Return the (x, y) coordinate for the center point of the cell that contains the specified text.  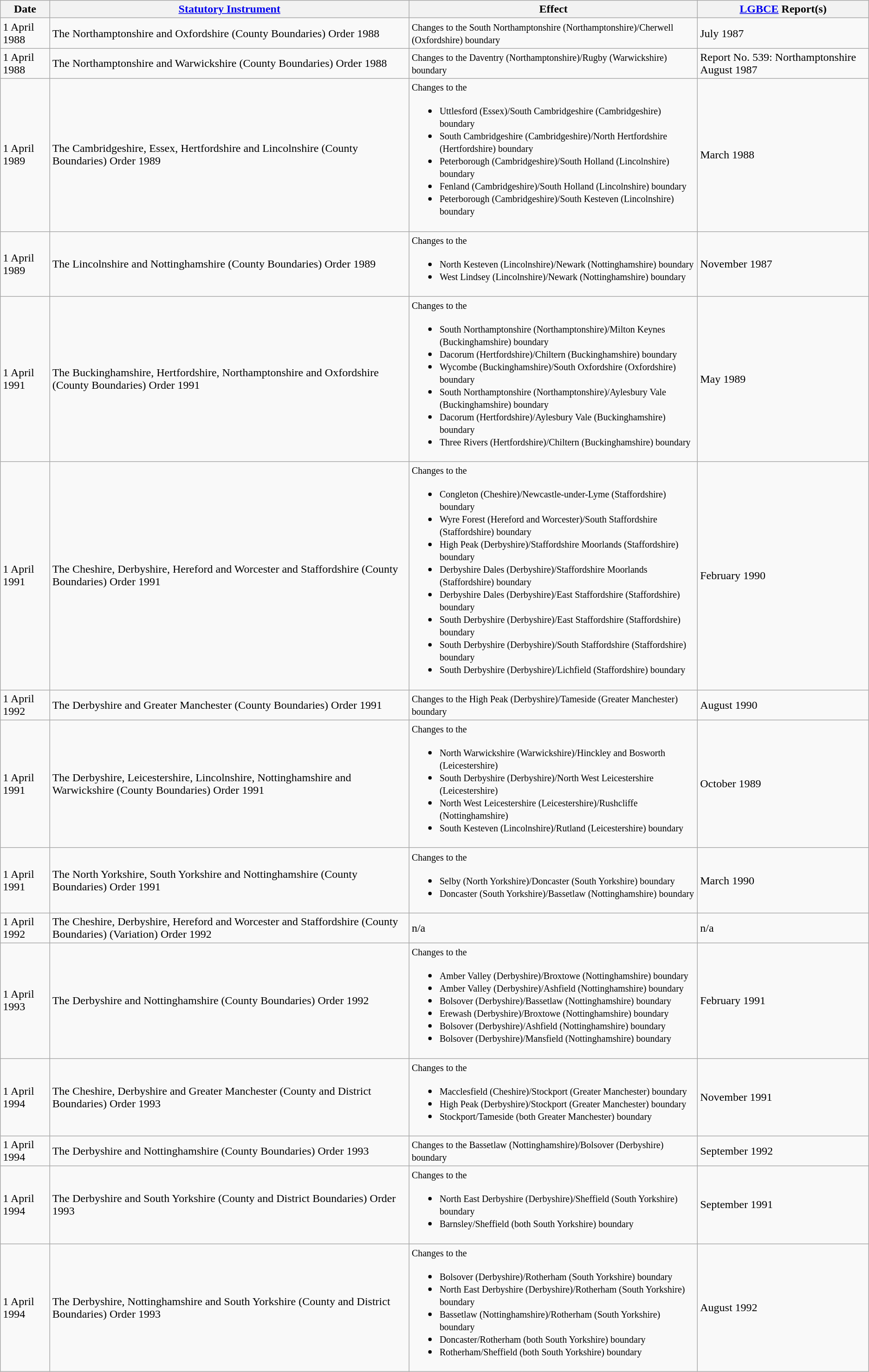
February 1990 (784, 576)
Changes to the High Peak (Derbyshire)/Tameside (Greater Manchester) boundary (553, 705)
The Lincolnshire and Nottinghamshire (County Boundaries) Order 1989 (229, 264)
Changes to theSelby (North Yorkshire)/Doncaster (South Yorkshire) boundaryDoncaster (South Yorkshire)/Bassetlaw (Nottinghamshire) boundary (553, 880)
Changes to theNorth East Derbyshire (Derbyshire)/Sheffield (South Yorkshire) boundaryBarnsley/Sheffield (both South Yorkshire) boundary (553, 1205)
1 April 1993 (25, 1000)
March 1990 (784, 880)
The Cheshire, Derbyshire, Hereford and Worcester and Staffordshire (County Boundaries) Order 1991 (229, 576)
The Cheshire, Derbyshire and Greater Manchester (County and District Boundaries) Order 1993 (229, 1097)
March 1988 (784, 155)
The Northamptonshire and Warwickshire (County Boundaries) Order 1988 (229, 63)
Changes to the Daventry (Northamptonshire)/Rugby (Warwickshire) boundary (553, 63)
The Derbyshire and Nottinghamshire (County Boundaries) Order 1992 (229, 1000)
Changes to the Bassetlaw (Nottinghamshire)/Bolsover (Derbyshire) boundary (553, 1151)
Changes to theNorth Kesteven (Lincolnshire)/Newark (Nottinghamshire) boundaryWest Lindsey (Lincolnshire)/Newark (Nottinghamshire) boundary (553, 264)
The Derbyshire and South Yorkshire (County and District Boundaries) Order 1993 (229, 1205)
The Derbyshire, Nottinghamshire and South Yorkshire (County and District Boundaries) Order 1993 (229, 1308)
The Derbyshire and Nottinghamshire (County Boundaries) Order 1993 (229, 1151)
Report No. 539: Northamptonshire August 1987 (784, 63)
Date (25, 9)
Effect (553, 9)
October 1989 (784, 784)
The Cheshire, Derbyshire, Hereford and Worcester and Staffordshire (County Boundaries) (Variation) Order 1992 (229, 928)
November 1987 (784, 264)
The Cambridgeshire, Essex, Hertfordshire and Lincolnshire (County Boundaries) Order 1989 (229, 155)
November 1991 (784, 1097)
The Northamptonshire and Oxfordshire (County Boundaries) Order 1988 (229, 33)
May 1989 (784, 379)
September 1991 (784, 1205)
Changes to the South Northamptonshire (Northamptonshire)/Cherwell (Oxfordshire) boundary (553, 33)
The Derbyshire and Greater Manchester (County Boundaries) Order 1991 (229, 705)
August 1992 (784, 1308)
February 1991 (784, 1000)
July 1987 (784, 33)
September 1992 (784, 1151)
LGBCE Report(s) (784, 9)
August 1990 (784, 705)
The Derbyshire, Leicestershire, Lincolnshire, Nottinghamshire and Warwickshire (County Boundaries) Order 1991 (229, 784)
Statutory Instrument (229, 9)
The North Yorkshire, South Yorkshire and Nottinghamshire (County Boundaries) Order 1991 (229, 880)
The Buckinghamshire, Hertfordshire, Northamptonshire and Oxfordshire (County Boundaries) Order 1991 (229, 379)
